For the text-containing cell, return its midpoint in [x, y] coordinate format. 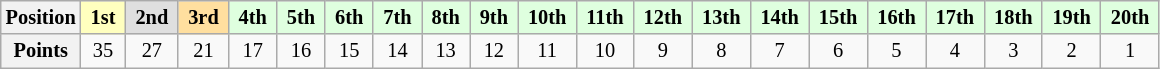
4 [955, 51]
8 [721, 51]
14 [397, 51]
18th [1013, 17]
9th [494, 17]
5th [301, 17]
Position [41, 17]
16th [896, 17]
14th [779, 17]
20th [1130, 17]
2 [1071, 51]
13 [446, 51]
6 [838, 51]
17th [955, 17]
3rd [203, 17]
5 [896, 51]
13th [721, 17]
9 [663, 51]
19th [1071, 17]
6th [349, 17]
1 [1130, 51]
21 [203, 51]
11th [604, 17]
7 [779, 51]
7th [397, 17]
4th [253, 17]
1st [104, 17]
15th [838, 17]
12 [494, 51]
11 [547, 51]
2nd [152, 17]
27 [152, 51]
8th [446, 17]
12th [663, 17]
15 [349, 51]
10 [604, 51]
Points [41, 51]
16 [301, 51]
35 [104, 51]
17 [253, 51]
10th [547, 17]
3 [1013, 51]
